Search for the cell housing the specified text and yield its (X, Y) center coordinate. 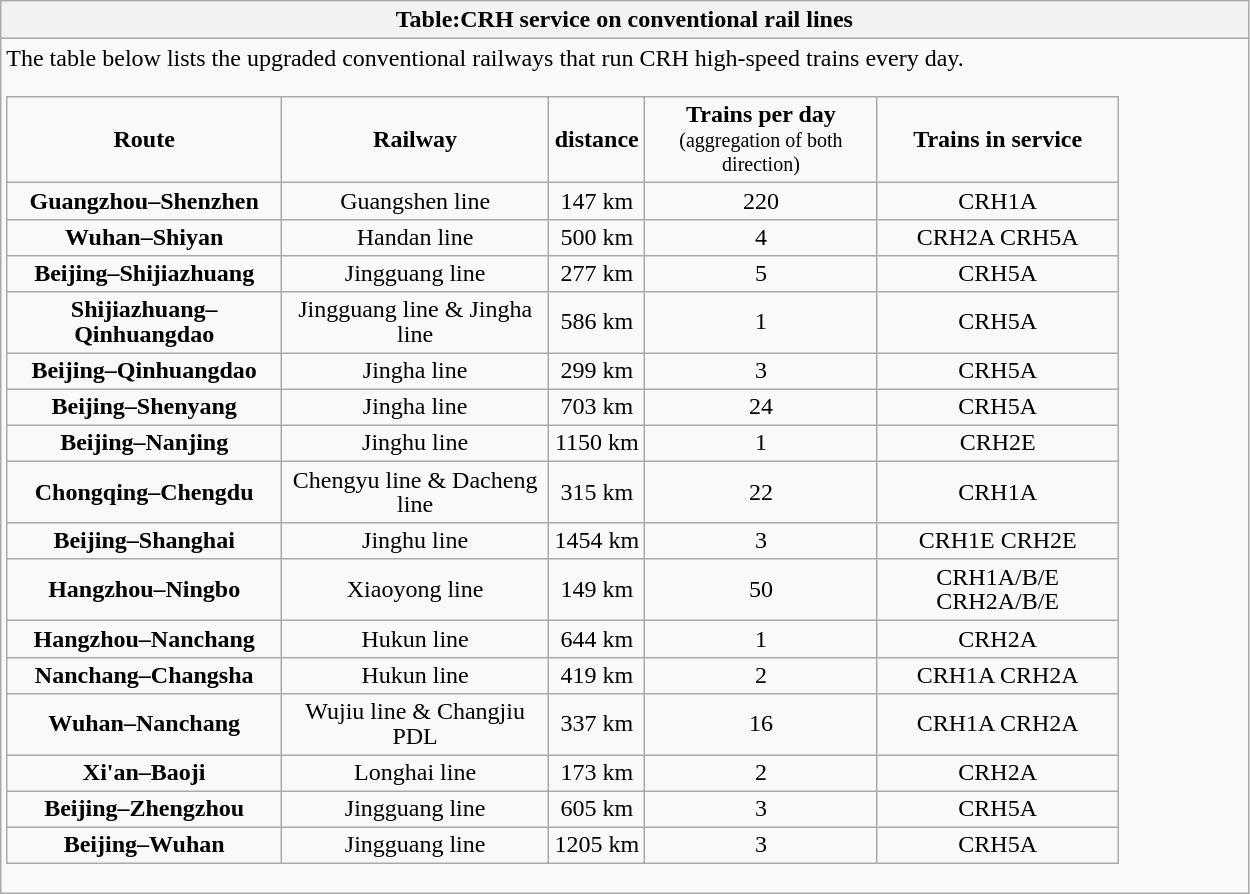
distance (597, 140)
CRH2A CRH5A (998, 237)
Handan line (415, 237)
315 km (597, 492)
Wuhan–Nanchang (144, 724)
Beijing–Wuhan (144, 845)
220 (762, 201)
Hangzhou–Ningbo (144, 590)
50 (762, 590)
5 (762, 273)
337 km (597, 724)
173 km (597, 773)
Jingguang line & Jingha line (415, 322)
4 (762, 237)
CRH1E CRH2E (998, 541)
24 (762, 407)
1454 km (597, 541)
Beijing–Nanjing (144, 443)
Guangshen line (415, 201)
149 km (597, 590)
299 km (597, 371)
Chongqing–Chengdu (144, 492)
703 km (597, 407)
Nanchang–Changsha (144, 675)
1150 km (597, 443)
Guangzhou–Shenzhen (144, 201)
Beijing–Qinhuangdao (144, 371)
CRH2E (998, 443)
CRH1A/B/E CRH2A/B/E (998, 590)
1205 km (597, 845)
Beijing–Zhengzhou (144, 809)
16 (762, 724)
419 km (597, 675)
22 (762, 492)
644 km (597, 639)
Shijiazhuang–Qinhuangdao (144, 322)
Trains per day(aggregation of both direction) (762, 140)
Hangzhou–Nanchang (144, 639)
Xiaoyong line (415, 590)
605 km (597, 809)
147 km (597, 201)
Longhai line (415, 773)
Beijing–Shanghai (144, 541)
277 km (597, 273)
Beijing–Shijiazhuang (144, 273)
500 km (597, 237)
Beijing–Shenyang (144, 407)
Trains in service (998, 140)
Route (144, 140)
Wuhan–Shiyan (144, 237)
Chengyu line & Dacheng line (415, 492)
Wujiu line & Changjiu PDL (415, 724)
Xi'an–Baoji (144, 773)
Table:CRH service on conventional rail lines (624, 20)
Railway (415, 140)
586 km (597, 322)
